From the cell containing the given text, extract its center point as (X, Y) coordinate. 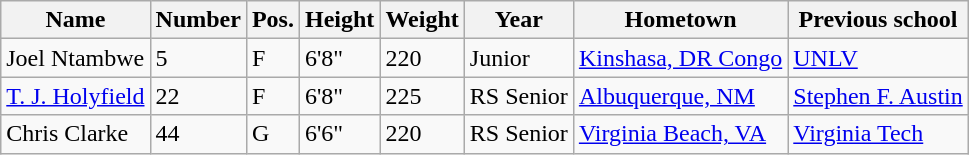
Kinshasa, DR Congo (680, 58)
Pos. (272, 20)
Number (198, 20)
Name (76, 20)
Virginia Tech (878, 134)
Height (339, 20)
T. J. Holyfield (76, 96)
225 (422, 96)
UNLV (878, 58)
Albuquerque, NM (680, 96)
Weight (422, 20)
Stephen F. Austin (878, 96)
Previous school (878, 20)
Junior (518, 58)
Joel Ntambwe (76, 58)
5 (198, 58)
6'6" (339, 134)
Hometown (680, 20)
44 (198, 134)
G (272, 134)
Chris Clarke (76, 134)
Virginia Beach, VA (680, 134)
22 (198, 96)
Year (518, 20)
